Provide the (x, y) coordinate of the cell's center where the given text is located.  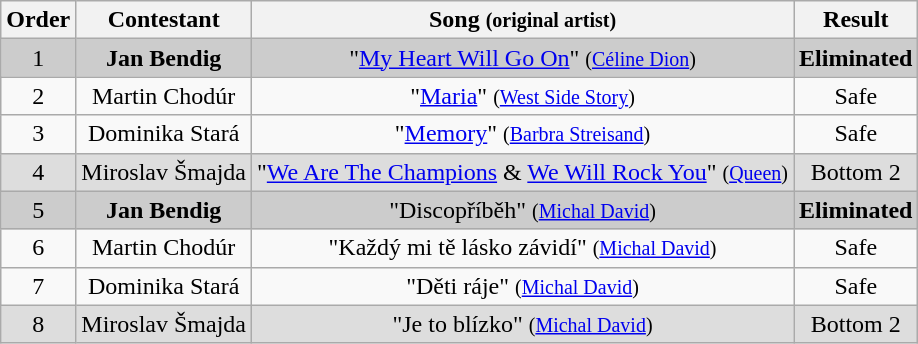
"My Heart Will Go On" (Céline Dion) (523, 58)
Result (856, 20)
4 (38, 172)
5 (38, 210)
"Discopříběh" (Michal David) (523, 210)
2 (38, 96)
Song (original artist) (523, 20)
Order (38, 20)
1 (38, 58)
7 (38, 286)
Contestant (164, 20)
"Memory" (Barbra Streisand) (523, 134)
"Je to blízko" (Michal David) (523, 324)
8 (38, 324)
6 (38, 248)
"Každý mi tě lásko závidí" (Michal David) (523, 248)
"Děti ráje" (Michal David) (523, 286)
"Maria" (West Side Story) (523, 96)
3 (38, 134)
"We Are The Champions & We Will Rock You" (Queen) (523, 172)
